Locate the cell with the specified text and output its (X, Y) center coordinate. 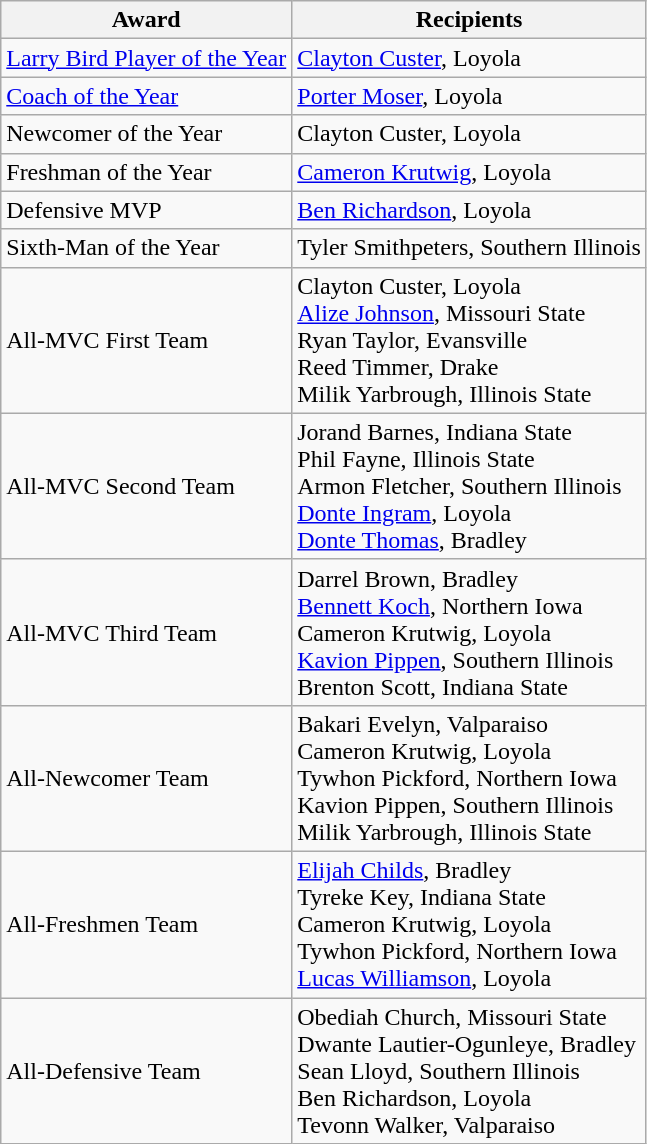
All-MVC Second Team (146, 486)
Jorand Barnes, Indiana StatePhil Fayne, Illinois StateArmon Fletcher, Southern IllinoisDonte Ingram, LoyolaDonte Thomas, Bradley (470, 486)
All-Defensive Team (146, 1071)
Porter Moser, Loyola (470, 96)
All-Freshmen Team (146, 924)
All-MVC First Team (146, 340)
Clayton Custer, LoyolaAlize Johnson, Missouri StateRyan Taylor, EvansvilleReed Timmer, DrakeMilik Yarbrough, Illinois State (470, 340)
Coach of the Year (146, 96)
Bakari Evelyn, ValparaisoCameron Krutwig, LoyolaTywhon Pickford, Northern IowaKavion Pippen, Southern IllinoisMilik Yarbrough, Illinois State (470, 778)
Ben Richardson, Loyola (470, 210)
Cameron Krutwig, Loyola (470, 172)
All-Newcomer Team (146, 778)
Award (146, 20)
Elijah Childs, BradleyTyreke Key, Indiana StateCameron Krutwig, LoyolaTywhon Pickford, Northern IowaLucas Williamson, Loyola (470, 924)
Larry Bird Player of the Year (146, 58)
Sixth-Man of the Year (146, 248)
Newcomer of the Year (146, 134)
Defensive MVP (146, 210)
Recipients (470, 20)
Darrel Brown, BradleyBennett Koch, Northern IowaCameron Krutwig, LoyolaKavion Pippen, Southern IllinoisBrenton Scott, Indiana State (470, 632)
Obediah Church, Missouri StateDwante Lautier-Ogunleye, BradleySean Lloyd, Southern IllinoisBen Richardson, LoyolaTevonn Walker, Valparaiso (470, 1071)
Freshman of the Year (146, 172)
All-MVC Third Team (146, 632)
Tyler Smithpeters, Southern Illinois (470, 248)
